From the cell containing the given text, extract its center point as (X, Y) coordinate. 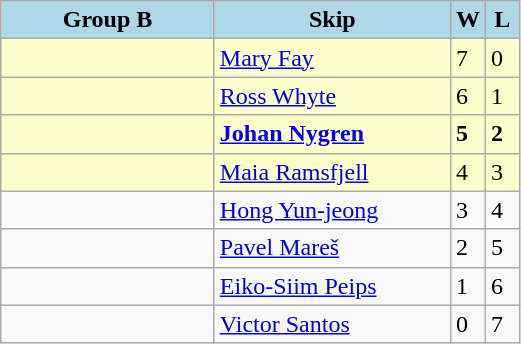
Ross Whyte (332, 96)
Hong Yun-jeong (332, 210)
Victor Santos (332, 324)
Mary Fay (332, 58)
Johan Nygren (332, 134)
Eiko-Siim Peips (332, 286)
Skip (332, 20)
L (502, 20)
W (468, 20)
Maia Ramsfjell (332, 172)
Pavel Mareš (332, 248)
Group B (108, 20)
